Identify which cell holds the provided text, then report its (X, Y) central coordinate. 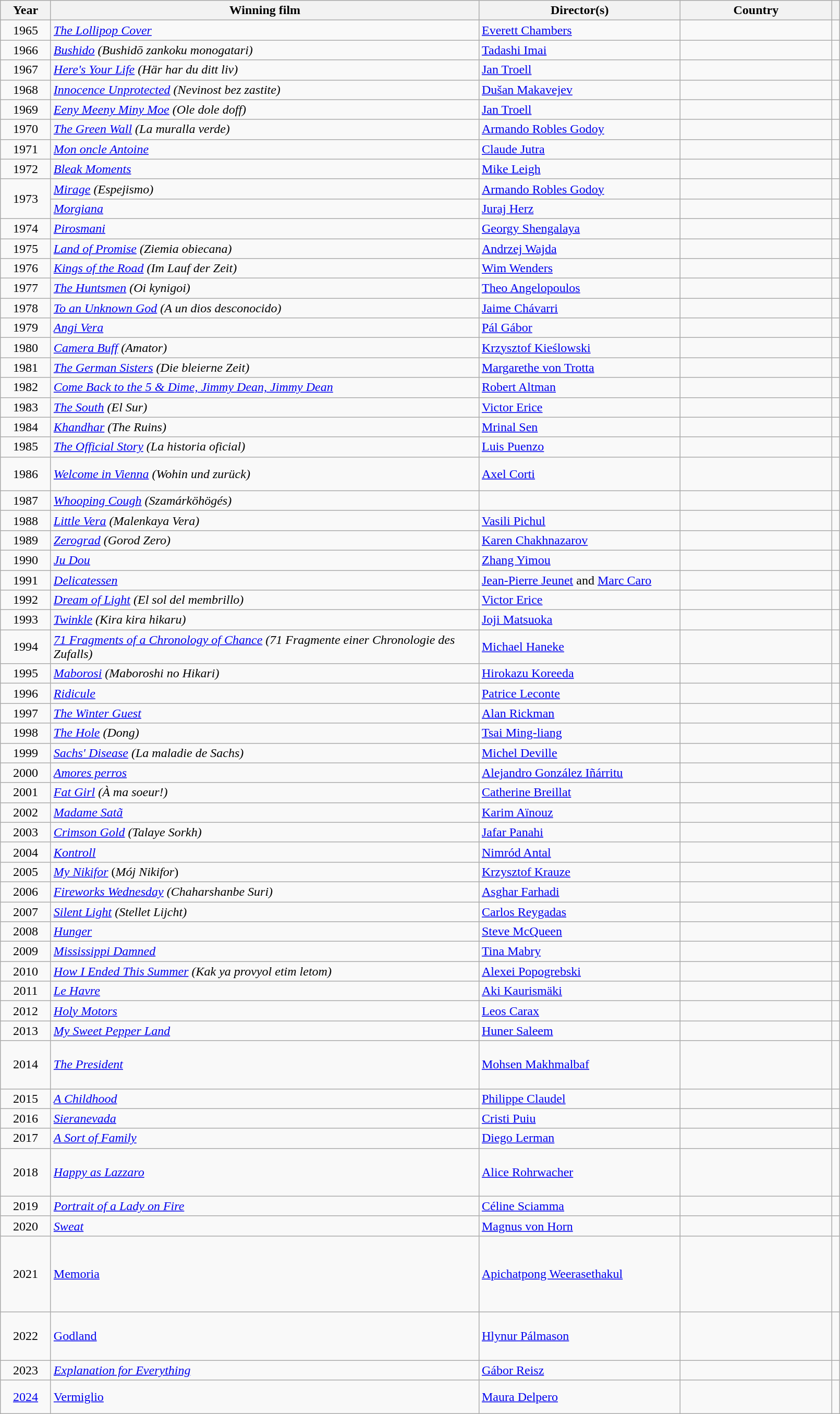
1988 (26, 520)
2020 (26, 1226)
Joji Matsuoka (579, 620)
2006 (26, 892)
Patrice Leconte (579, 693)
Dream of Light (El sol del membrillo) (265, 600)
Kontroll (265, 852)
Fat Girl (À ma soeur!) (265, 793)
Sachs' Disease (La maladie de Sachs) (265, 753)
1996 (26, 693)
1991 (26, 580)
Angi Vera (265, 328)
Madame Satã (265, 812)
Cristi Puiu (579, 1118)
Camera Buff (Amator) (265, 348)
Kings of the Road (Im Lauf der Zeit) (265, 269)
The Green Wall (La muralla verde) (265, 129)
Morgiana (265, 209)
A Childhood (265, 1099)
Maborosi (Maboroshi no Hikari) (265, 674)
Asghar Farhadi (579, 892)
2000 (26, 773)
Bleak Moments (265, 169)
Mirage (Espejismo) (265, 189)
1997 (26, 713)
Happy as Lazzaro (265, 1172)
2013 (26, 1031)
Country (756, 10)
Alan Rickman (579, 713)
1992 (26, 600)
Krzysztof Krauze (579, 872)
Pál Gábor (579, 328)
Alejandro González Iñárritu (579, 773)
Come Back to the 5 & Dime, Jimmy Dean, Jimmy Dean (265, 387)
Director(s) (579, 10)
Karen Chakhnazarov (579, 540)
Carlos Reygadas (579, 912)
1982 (26, 387)
The German Sisters (Die bleierne Zeit) (265, 368)
My Nikifor (Mój Nikifor) (265, 872)
1979 (26, 328)
1986 (26, 473)
Ju Dou (265, 560)
The Lollipop Cover (265, 30)
Alice Rohrwacher (579, 1172)
2017 (26, 1138)
Nimród Antal (579, 852)
Margarethe von Trotta (579, 368)
Welcome in Vienna (Wohin und zurück) (265, 473)
2016 (26, 1118)
Vasili Pichul (579, 520)
Crimson Gold (Talaye Sorkh) (265, 832)
Catherine Breillat (579, 793)
Le Havre (265, 991)
1981 (26, 368)
Little Vera (Malenkaya Vera) (265, 520)
Apichatpong Weerasethakul (579, 1274)
1977 (26, 288)
Zhang Yimou (579, 560)
Delicatessen (265, 580)
1972 (26, 169)
1969 (26, 109)
2010 (26, 971)
2008 (26, 932)
2003 (26, 832)
To an Unknown God (A un dios desconocido) (265, 308)
Tsai Ming-liang (579, 733)
Wim Wenders (579, 269)
Here's Your Life (Här har du ditt liv) (265, 70)
Mike Leigh (579, 169)
Bushido (Bushidō zankoku monogatari) (265, 50)
1965 (26, 30)
1985 (26, 447)
Ridicule (265, 693)
2001 (26, 793)
Twinkle (Kira kira hikaru) (265, 620)
Jean-Pierre Jeunet and Marc Caro (579, 580)
Mon oncle Antoine (265, 149)
Silent Light (Stellet Lijcht) (265, 912)
2019 (26, 1206)
Leos Carax (579, 1011)
1973 (26, 199)
Everett Chambers (579, 30)
Hirokazu Koreeda (579, 674)
1971 (26, 149)
Axel Corti (579, 473)
1993 (26, 620)
Memoria (265, 1274)
71 Fragments of a Chronology of Chance (71 Fragmente einer Chronologie des Zufalls) (265, 647)
Andrzej Wajda (579, 249)
2021 (26, 1274)
Claude Jutra (579, 149)
Land of Promise (Ziemia obiecana) (265, 249)
2004 (26, 852)
Juraj Herz (579, 209)
Jaime Chávarri (579, 308)
Innocence Unprotected (Nevinost bez zastite) (265, 90)
Winning film (265, 10)
1968 (26, 90)
1984 (26, 427)
Amores perros (265, 773)
Krzysztof Kieślowski (579, 348)
A Sort of Family (265, 1138)
Theo Angelopoulos (579, 288)
1983 (26, 407)
1975 (26, 249)
Eeny Meeny Miny Moe (Ole dole doff) (265, 109)
Dušan Makavejev (579, 90)
1990 (26, 560)
1967 (26, 70)
Aki Kaurismäki (579, 991)
Mississippi Damned (265, 952)
1978 (26, 308)
Year (26, 10)
Hunger (265, 932)
1998 (26, 733)
Karim Aïnouz (579, 812)
1974 (26, 228)
Alexei Popogrebski (579, 971)
2012 (26, 1011)
Michel Deville (579, 753)
1976 (26, 269)
Luis Puenzo (579, 447)
1966 (26, 50)
Magnus von Horn (579, 1226)
Pirosmani (265, 228)
Céline Sciamma (579, 1206)
1999 (26, 753)
Sieranevada (265, 1118)
1970 (26, 129)
Vermiglio (265, 1397)
Steve McQueen (579, 932)
1980 (26, 348)
Robert Altman (579, 387)
Explanation for Everything (265, 1370)
1989 (26, 540)
Khandhar (The Ruins) (265, 427)
1994 (26, 647)
Mrinal Sen (579, 427)
Huner Saleem (579, 1031)
The Huntsmen (Oi kynigoi) (265, 288)
Jafar Panahi (579, 832)
1987 (26, 501)
How I Ended This Summer (Kak ya provyol etim letom) (265, 971)
Michael Haneke (579, 647)
My Sweet Pepper Land (265, 1031)
Philippe Claudel (579, 1099)
1995 (26, 674)
Portrait of a Lady on Fire (265, 1206)
Gábor Reisz (579, 1370)
2015 (26, 1099)
2005 (26, 872)
2023 (26, 1370)
2022 (26, 1336)
The Hole (Dong) (265, 733)
Tina Mabry (579, 952)
Diego Lerman (579, 1138)
Hlynur Pálmason (579, 1336)
Zerograd (Gorod Zero) (265, 540)
Holy Motors (265, 1011)
Mohsen Makhmalbaf (579, 1065)
2018 (26, 1172)
The Winter Guest (265, 713)
2007 (26, 912)
Georgy Shengalaya (579, 228)
Godland (265, 1336)
The South (El Sur) (265, 407)
Whooping Cough (Szamárköhögés) (265, 501)
Maura Delpero (579, 1397)
The President (265, 1065)
The Official Story (La historia oficial) (265, 447)
2014 (26, 1065)
Fireworks Wednesday (Chaharshanbe Suri) (265, 892)
2009 (26, 952)
Sweat (265, 1226)
2002 (26, 812)
2011 (26, 991)
2024 (26, 1397)
Tadashi Imai (579, 50)
